Find where the given text appears and provide that cell's center as (x, y) coordinate. 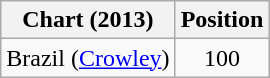
Position (222, 20)
Brazil (Crowley) (88, 58)
100 (222, 58)
Chart (2013) (88, 20)
